Capture the cell that displays the provided text and extract its (x, y) central coordinate. 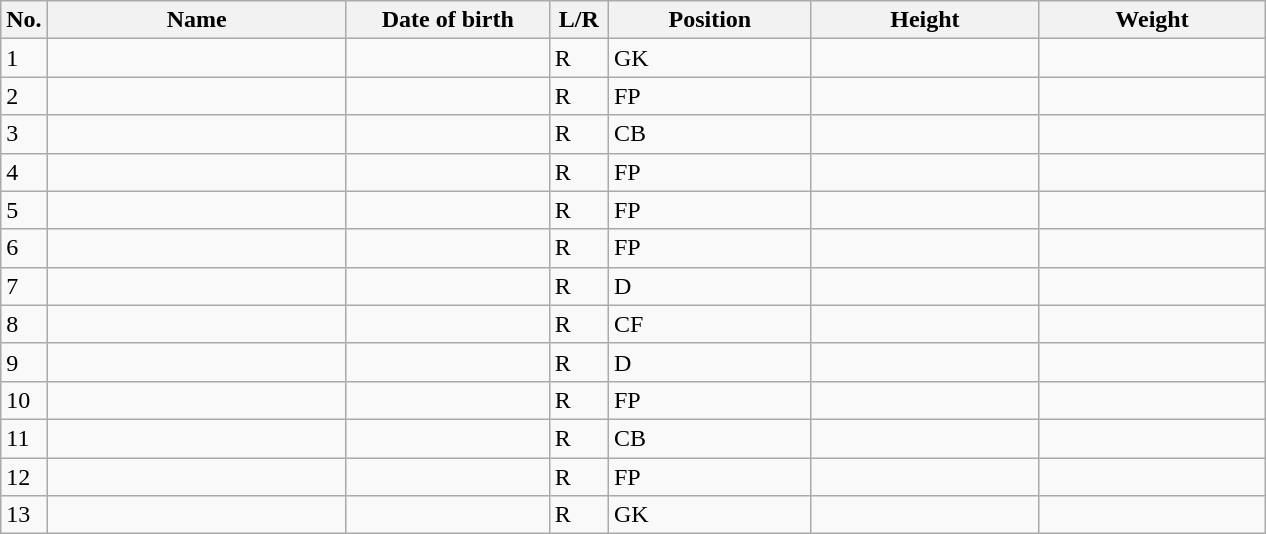
7 (24, 286)
2 (24, 96)
9 (24, 362)
5 (24, 210)
No. (24, 20)
Weight (1152, 20)
Height (924, 20)
4 (24, 172)
10 (24, 400)
13 (24, 515)
12 (24, 477)
6 (24, 248)
Position (710, 20)
Date of birth (448, 20)
CF (710, 324)
3 (24, 134)
1 (24, 58)
8 (24, 324)
11 (24, 438)
Name (196, 20)
L/R (578, 20)
